Locate the cell with the specified text and output its (X, Y) center coordinate. 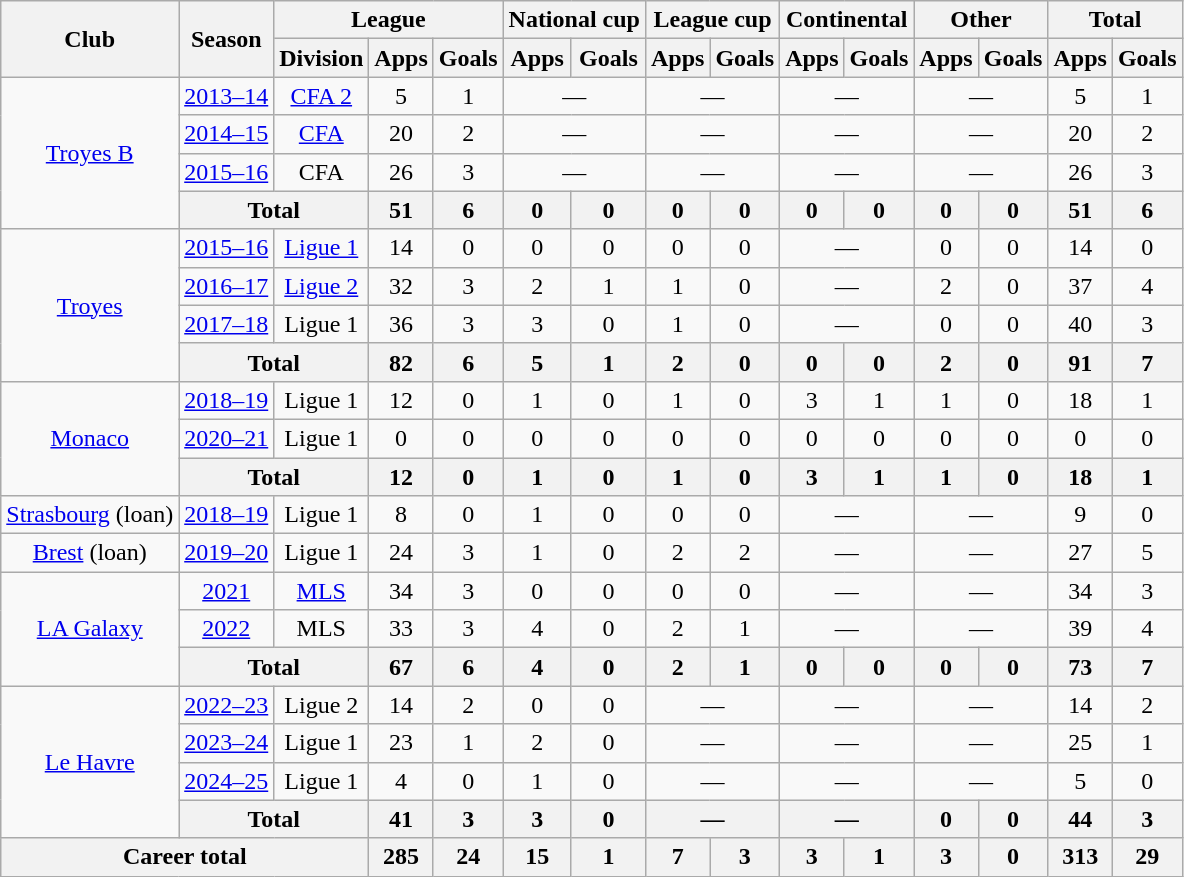
23 (401, 743)
73 (1080, 667)
2022 (226, 629)
44 (1080, 819)
2014–15 (226, 134)
Strasbourg (loan) (90, 515)
National cup (574, 20)
Troyes (90, 305)
25 (1080, 743)
Other (981, 20)
Club (90, 39)
Division (322, 58)
2019–20 (226, 553)
2017–18 (226, 324)
LA Galaxy (90, 629)
Monaco (90, 438)
40 (1080, 324)
82 (401, 362)
Continental (847, 20)
2023–24 (226, 743)
2021 (226, 591)
Troyes B (90, 153)
91 (1080, 362)
Career total (185, 857)
League cup (712, 20)
2020–21 (226, 438)
32 (401, 286)
Season (226, 39)
39 (1080, 629)
Brest (loan) (90, 553)
41 (401, 819)
15 (537, 857)
285 (401, 857)
33 (401, 629)
36 (401, 324)
CFA 2 (322, 96)
29 (1147, 857)
League (388, 20)
9 (1080, 515)
2016–17 (226, 286)
313 (1080, 857)
37 (1080, 286)
2013–14 (226, 96)
2022–23 (226, 705)
2024–25 (226, 781)
Le Havre (90, 762)
67 (401, 667)
27 (1080, 553)
8 (401, 515)
